Pinpoint the cell where the given text exists, returning its [x, y] midpoint coordinate. 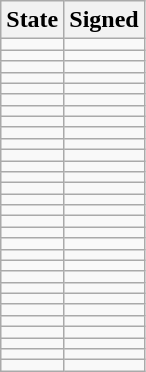
Signed [104, 20]
State [32, 20]
